Determine the [x, y] coordinate at the center of the cell enclosing the given text.  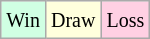
Win [24, 20]
Loss [126, 20]
Draw [72, 20]
